Return (x, y) of the center of cell containing provided text 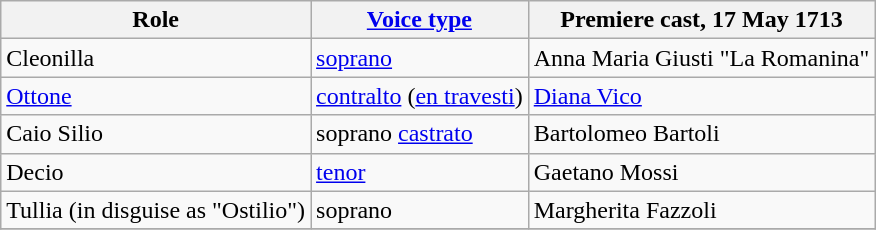
Ottone (156, 96)
Diana Vico (702, 96)
Cleonilla (156, 58)
Margherita Fazzoli (702, 210)
Bartolomeo Bartoli (702, 134)
Voice type (420, 20)
Decio (156, 172)
Role (156, 20)
Premiere cast, 17 May 1713 (702, 20)
Anna Maria Giusti "La Romanina" (702, 58)
Tullia (in disguise as "Ostilio") (156, 210)
tenor (420, 172)
Caio Silio (156, 134)
soprano castrato (420, 134)
contralto (en travesti) (420, 96)
Gaetano Mossi (702, 172)
